Determine the [X, Y] coordinate at the center of the cell enclosing the given text.  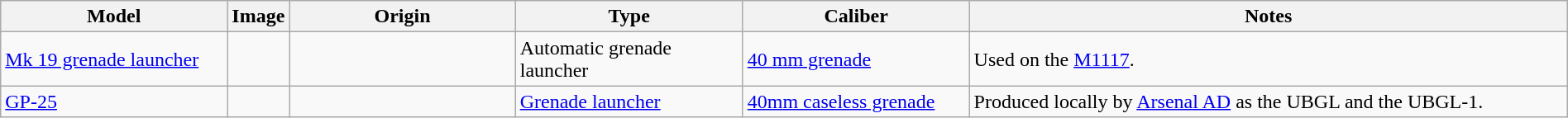
Mk 19 grenade launcher [114, 59]
Automatic grenade launcher [629, 59]
Used on the M1117. [1269, 59]
Type [629, 17]
Origin [402, 17]
Produced locally by Arsenal AD as the UBGL and the UBGL-1. [1269, 101]
Model [114, 17]
40mm caseless grenade [856, 101]
Caliber [856, 17]
40 mm grenade [856, 59]
Notes [1269, 17]
GP-25 [114, 101]
Image [258, 17]
Grenade launcher [629, 101]
